Pinpoint the cell where the given text exists, returning its [X, Y] midpoint coordinate. 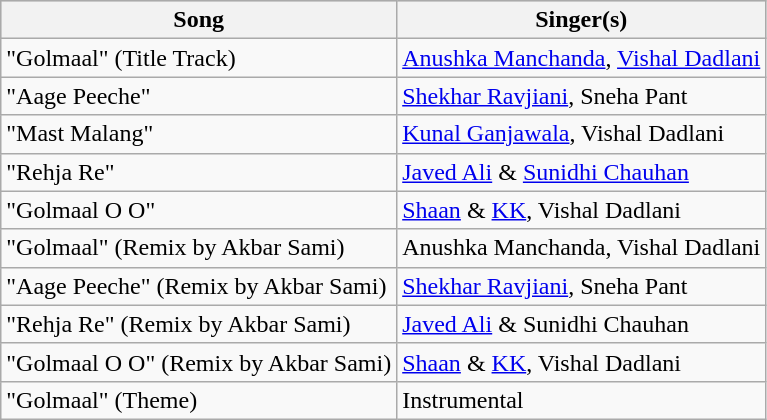
"Rehja Re" (Remix by Akbar Sami) [199, 324]
"Aage Peeche" (Remix by Akbar Sami) [199, 286]
"Aage Peeche" [199, 96]
Singer(s) [582, 20]
"Golmaal O O" (Remix by Akbar Sami) [199, 362]
"Rehja Re" [199, 172]
"Mast Malang" [199, 134]
"Golmaal" (Remix by Akbar Sami) [199, 248]
Instrumental [582, 400]
Song [199, 20]
"Golmaal" (Title Track) [199, 58]
"Golmaal" (Theme) [199, 400]
Kunal Ganjawala, Vishal Dadlani [582, 134]
"Golmaal O O" [199, 210]
